Capture the cell that displays the provided text and extract its (x, y) central coordinate. 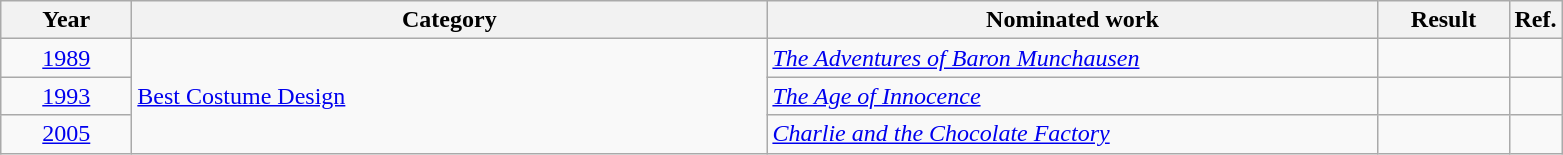
Best Costume Design (450, 96)
Charlie and the Chocolate Factory (1072, 134)
1993 (66, 96)
Year (66, 20)
2005 (66, 134)
Category (450, 20)
Result (1444, 20)
Ref. (1536, 20)
The Age of Innocence (1072, 96)
1989 (66, 58)
The Adventures of Baron Munchausen (1072, 58)
Nominated work (1072, 20)
